Provide the (X, Y) coordinate of the cell's center where the given text is located.  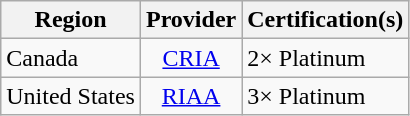
2× Platinum (326, 58)
Region (71, 20)
RIAA (190, 96)
CRIA (190, 58)
Certification(s) (326, 20)
Canada (71, 58)
United States (71, 96)
3× Platinum (326, 96)
Provider (190, 20)
